Determine the [x, y] coordinate at the center of the cell enclosing the given text.  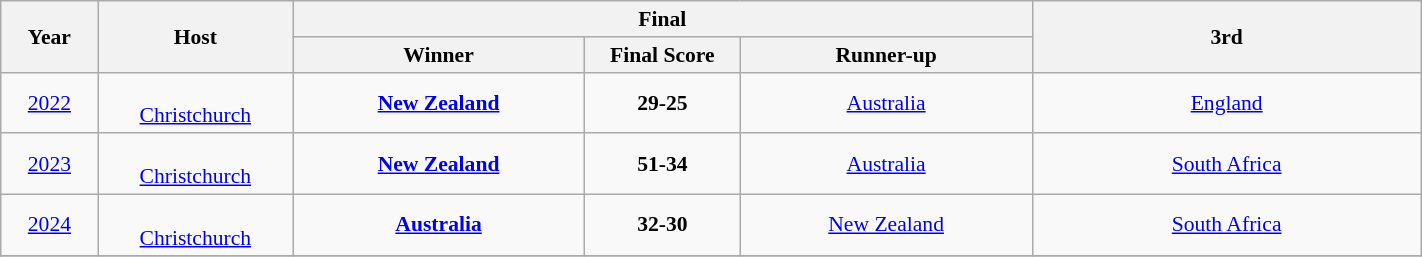
Host [196, 36]
Year [50, 36]
Final [662, 19]
Winner [439, 55]
29-25 [663, 102]
2022 [50, 102]
2024 [50, 226]
Final Score [663, 55]
3rd [1226, 36]
2023 [50, 164]
Runner-up [886, 55]
England [1226, 102]
32-30 [663, 226]
51-34 [663, 164]
